Find where the given text appears and provide that cell's center as [x, y] coordinate. 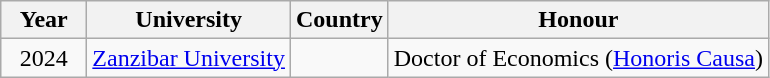
Country [339, 20]
University [189, 20]
Honour [578, 20]
Zanzibar University [189, 58]
2024 [44, 58]
Year [44, 20]
Doctor of Economics (Honoris Causa) [578, 58]
